Capture the cell that displays the provided text and extract its (X, Y) central coordinate. 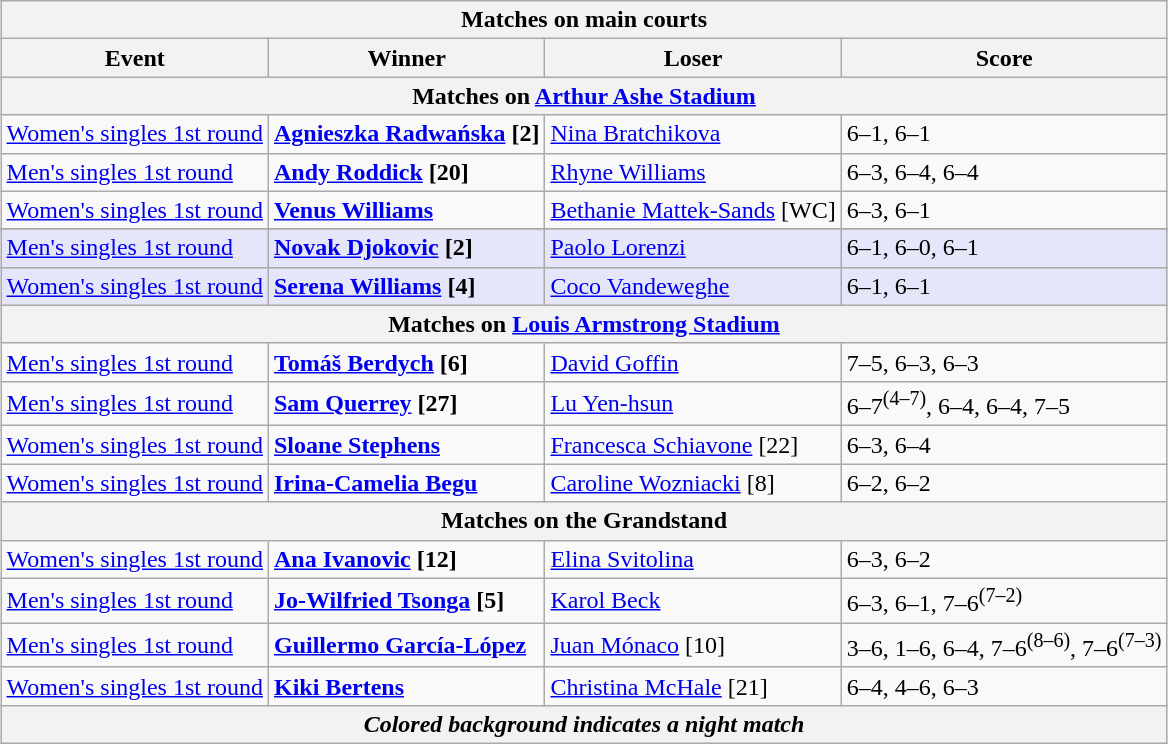
Juan Mónaco [10] (693, 646)
6–2, 6–2 (1004, 483)
Tomáš Berdych [6] (406, 362)
Jo-Wilfried Tsonga [5] (406, 600)
Sloane Stephens (406, 445)
Nina Bratchikova (693, 134)
Lu Yen-hsun (693, 404)
Winner (406, 58)
Event (134, 58)
Caroline Wozniacki [8] (693, 483)
Andy Roddick [20] (406, 172)
Karol Beck (693, 600)
Sam Querrey [27] (406, 404)
6–7(4–7), 6–4, 6–4, 7–5 (1004, 404)
3–6, 1–6, 6–4, 7–6(8–6), 7–6(7–3) (1004, 646)
Ana Ivanovic [12] (406, 559)
6–3, 6–1 (1004, 210)
6–3, 6–1, 7–6(7–2) (1004, 600)
Matches on Arthur Ashe Stadium (584, 96)
Bethanie Mattek-Sands [WC] (693, 210)
Rhyne Williams (693, 172)
Guillermo García-López (406, 646)
Agnieszka Radwańska [2] (406, 134)
Colored background indicates a night match (584, 724)
6–1, 6–0, 6–1 (1004, 248)
Matches on Louis Armstrong Stadium (584, 324)
Novak Djokovic [2] (406, 248)
Kiki Bertens (406, 686)
6–3, 6–4 (1004, 445)
6–3, 6–4, 6–4 (1004, 172)
6–3, 6–2 (1004, 559)
Francesca Schiavone [22] (693, 445)
David Goffin (693, 362)
Matches on main courts (584, 20)
Paolo Lorenzi (693, 248)
Matches on the Grandstand (584, 521)
6–4, 4–6, 6–3 (1004, 686)
Christina McHale [21] (693, 686)
Serena Williams [4] (406, 286)
Loser (693, 58)
Coco Vandeweghe (693, 286)
Elina Svitolina (693, 559)
Irina-Camelia Begu (406, 483)
Score (1004, 58)
Venus Williams (406, 210)
7–5, 6–3, 6–3 (1004, 362)
